Return [x, y] of the center of cell containing provided text 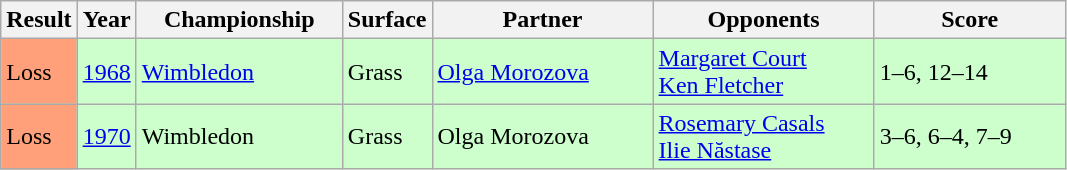
1968 [106, 72]
Surface [387, 20]
Partner [542, 20]
1–6, 12–14 [970, 72]
Championship [239, 20]
Year [106, 20]
Result [39, 20]
1970 [106, 136]
Margaret Court Ken Fletcher [764, 72]
Rosemary Casals Ilie Năstase [764, 136]
3–6, 6–4, 7–9 [970, 136]
Opponents [764, 20]
Score [970, 20]
